Locate the cell with the specified text and output its (x, y) center coordinate. 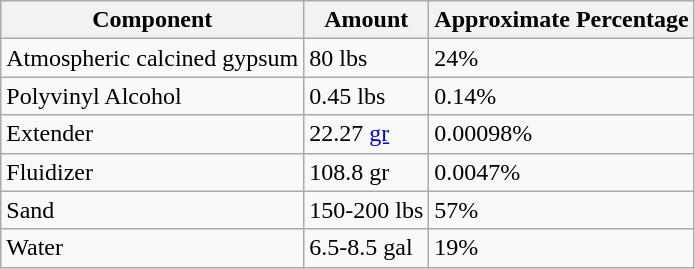
24% (562, 58)
22.27 gr (366, 134)
Amount (366, 20)
0.0047% (562, 172)
Polyvinyl Alcohol (152, 96)
80 lbs (366, 58)
Component (152, 20)
Atmospheric calcined gypsum (152, 58)
108.8 gr (366, 172)
Sand (152, 210)
0.45 lbs (366, 96)
0.00098% (562, 134)
150-200 lbs (366, 210)
Water (152, 248)
Extender (152, 134)
0.14% (562, 96)
57% (562, 210)
6.5-8.5 gal (366, 248)
Fluidizer (152, 172)
19% (562, 248)
Approximate Percentage (562, 20)
